Determine the (x, y) coordinate at the center of the cell enclosing the given text.  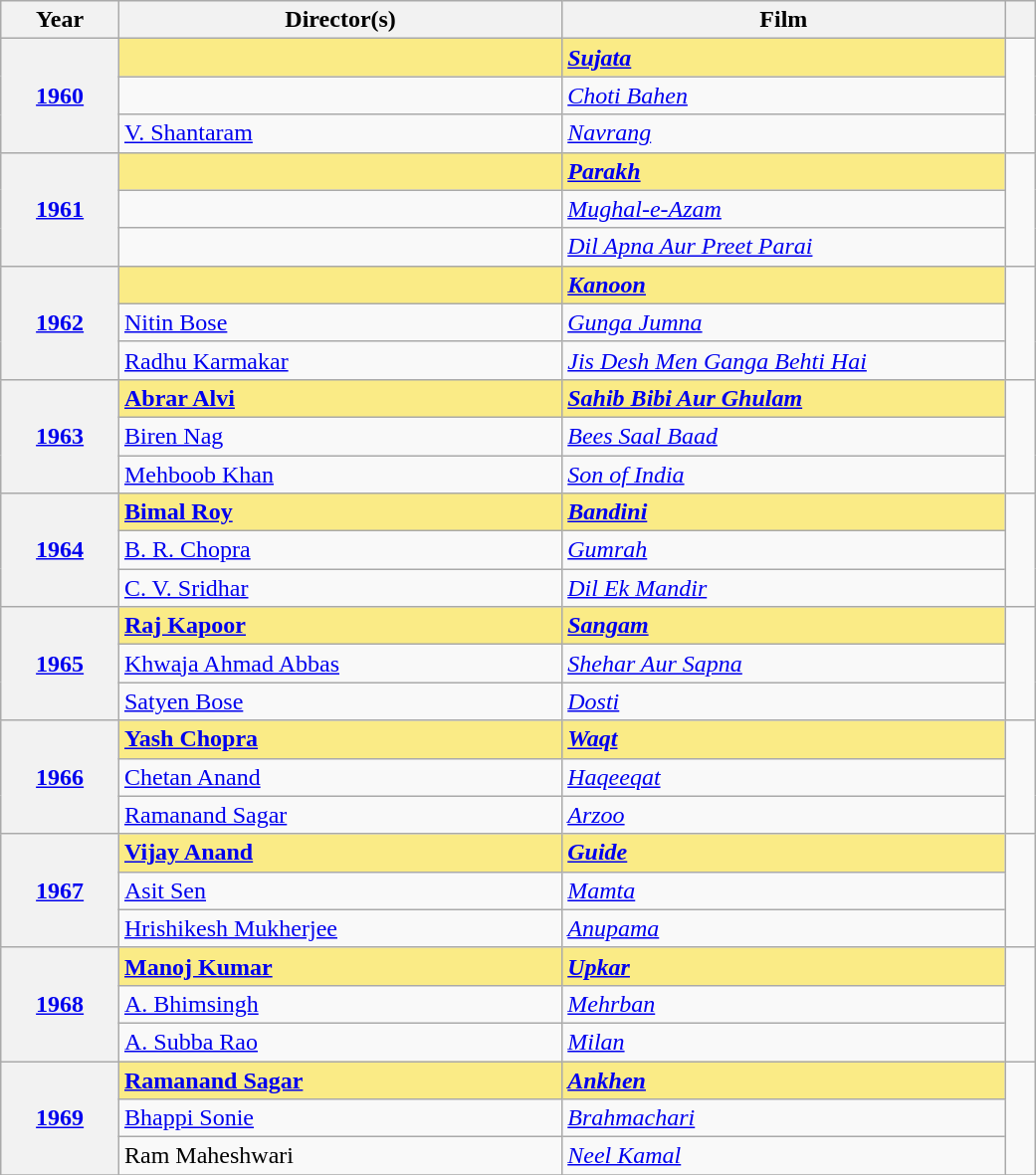
Jis Desh Men Ganga Behti Hai (784, 360)
Manoj Kumar (340, 966)
1969 (60, 1117)
1962 (60, 322)
1963 (60, 436)
Navrang (784, 133)
Haqeeqat (784, 777)
A. Bhimsingh (340, 1004)
Mehrban (784, 1004)
Year (60, 20)
1968 (60, 1004)
Brahmachari (784, 1118)
Radhu Karmakar (340, 360)
Shehar Aur Sapna (784, 664)
Dil Apna Aur Preet Parai (784, 247)
C. V. Sridhar (340, 588)
Nitin Bose (340, 322)
Waqt (784, 739)
Ankhen (784, 1079)
Chetan Anand (340, 777)
Parakh (784, 171)
Milan (784, 1042)
Neel Kamal (784, 1156)
Director(s) (340, 20)
Vijay Anand (340, 853)
Gunga Jumna (784, 322)
Film (784, 20)
Hrishikesh Mukherjee (340, 928)
1961 (60, 209)
Khwaja Ahmad Abbas (340, 664)
Bhappi Sonie (340, 1118)
Biren Nag (340, 436)
V. Shantaram (340, 133)
Abrar Alvi (340, 398)
Bandini (784, 512)
B. R. Chopra (340, 550)
Mughal-e-Azam (784, 209)
Kanoon (784, 285)
Upkar (784, 966)
Dosti (784, 701)
Sujata (784, 58)
Satyen Bose (340, 701)
Bees Saal Baad (784, 436)
Bimal Roy (340, 512)
Guide (784, 853)
Dil Ek Mandir (784, 588)
Ram Maheshwari (340, 1156)
1967 (60, 890)
Mehboob Khan (340, 475)
Anupama (784, 928)
Choti Bahen (784, 96)
Arzoo (784, 815)
Gumrah (784, 550)
1964 (60, 550)
Sangam (784, 626)
Yash Chopra (340, 739)
Mamta (784, 890)
Sahib Bibi Aur Ghulam (784, 398)
1966 (60, 777)
Raj Kapoor (340, 626)
Asit Sen (340, 890)
1960 (60, 96)
Son of India (784, 475)
A. Subba Rao (340, 1042)
1965 (60, 664)
